Pinpoint the cell where the given text exists, returning its [x, y] midpoint coordinate. 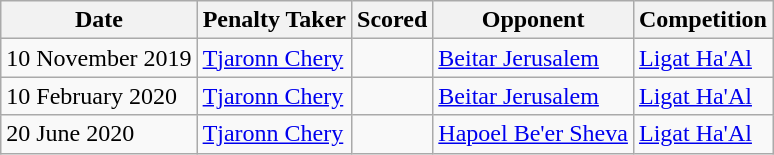
Opponent [534, 20]
Competition [702, 20]
20 June 2020 [99, 134]
Hapoel Be'er Sheva [534, 134]
Scored [392, 20]
10 November 2019 [99, 58]
10 February 2020 [99, 96]
Date [99, 20]
Penalty Taker [274, 20]
